Return the [x, y] coordinate for the center point of the cell that contains the specified text.  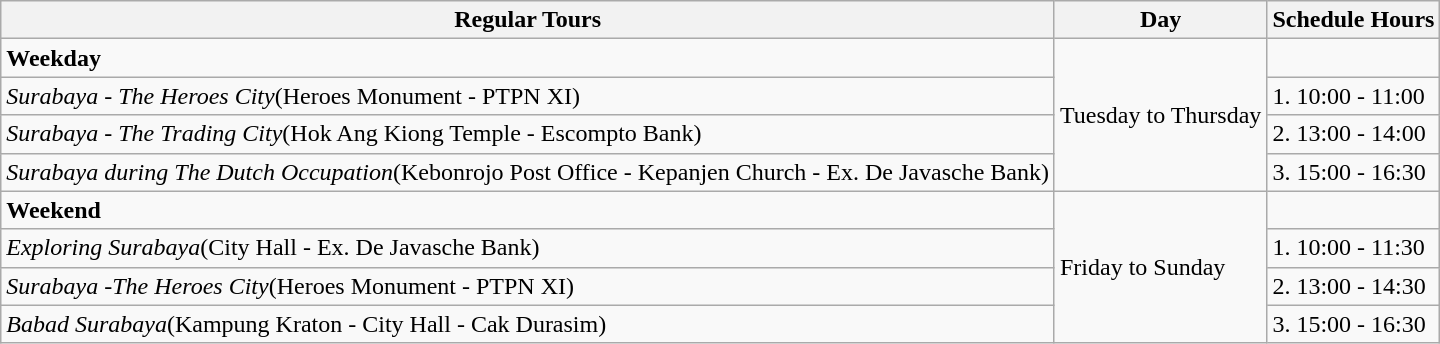
Surabaya - The Trading City(Hok Ang Kiong Temple - Escompto Bank) [528, 134]
Day [1160, 20]
Surabaya - The Heroes City(Heroes Monument - PTPN XI) [528, 96]
Friday to Sunday [1160, 267]
2. 13:00 - 14:30 [1354, 286]
1. 10:00 - 11:30 [1354, 248]
Exploring Surabaya(City Hall - Ex. De Javasche Bank) [528, 248]
Surabaya during The Dutch Occupation(Kebonrojo Post Office - Kepanjen Church - Ex. De Javasche Bank) [528, 172]
Weekday [528, 58]
2. 13:00 - 14:00 [1354, 134]
1. 10:00 - 11:00 [1354, 96]
Surabaya -The Heroes City(Heroes Monument - PTPN XI) [528, 286]
Regular Tours [528, 20]
Tuesday to Thursday [1160, 115]
Schedule Hours [1354, 20]
Weekend [528, 210]
Babad Surabaya(Kampung Kraton - City Hall - Cak Durasim) [528, 324]
